Locate the cell with the specified text and output its [x, y] center coordinate. 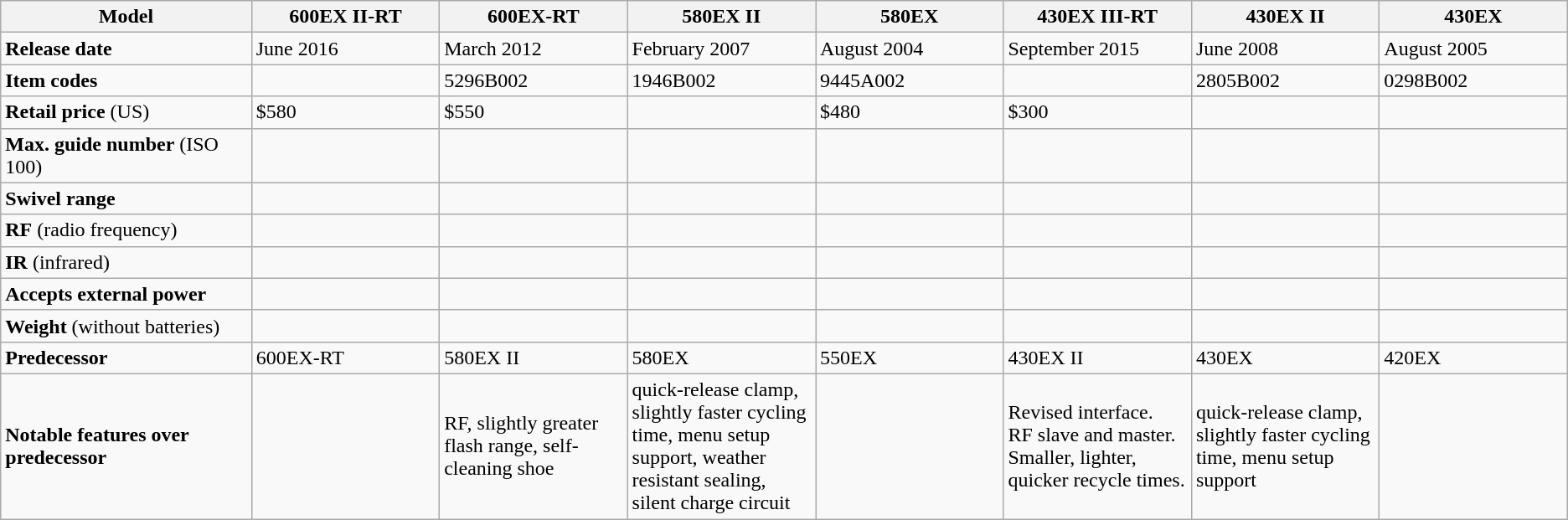
430EX III-RT [1097, 17]
$300 [1097, 112]
June 2008 [1285, 49]
420EX [1473, 358]
Weight (without batteries) [126, 326]
Accepts external power [126, 294]
Release date [126, 49]
September 2015 [1097, 49]
August 2004 [910, 49]
0298B002 [1473, 80]
$480 [910, 112]
Max. guide number (ISO 100) [126, 156]
RF (radio frequency) [126, 230]
February 2007 [721, 49]
Item codes [126, 80]
$580 [345, 112]
Model [126, 17]
Predecessor [126, 358]
RF, slightly greater flash range, self-cleaning shoe [534, 445]
June 2016 [345, 49]
5296B002 [534, 80]
quick-release clamp, slightly faster cycling time, menu setup support [1285, 445]
IR (infrared) [126, 262]
1946B002 [721, 80]
Revised interface.RF slave and master. Smaller, lighter, quicker recycle times. [1097, 445]
550EX [910, 358]
quick-release clamp, slightly faster cycling time, menu setup support, weather resistant sealing, silent charge circuit [721, 445]
August 2005 [1473, 49]
9445A002 [910, 80]
2805B002 [1285, 80]
Swivel range [126, 198]
March 2012 [534, 49]
Notable features over predecessor [126, 445]
Retail price (US) [126, 112]
$550 [534, 112]
600EX II-RT [345, 17]
